Locate the cell with the specified text and output its (x, y) center coordinate. 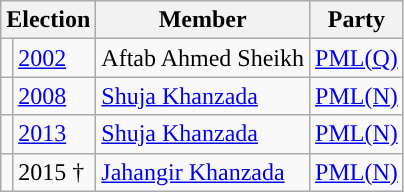
Election (48, 20)
2002 (54, 58)
2015 † (54, 172)
PML(Q) (357, 58)
2013 (54, 134)
Aftab Ahmed Sheikh (203, 58)
2008 (54, 96)
Jahangir Khanzada (203, 172)
Party (357, 20)
Member (203, 20)
